Search for the cell housing the specified text and yield its [x, y] center coordinate. 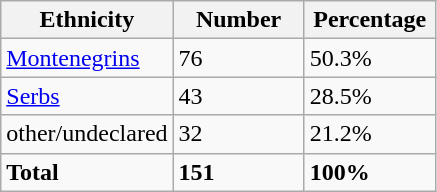
28.5% [370, 96]
Montenegrins [87, 58]
Ethnicity [87, 20]
21.2% [370, 134]
Percentage [370, 20]
Total [87, 172]
Serbs [87, 96]
151 [238, 172]
32 [238, 134]
43 [238, 96]
100% [370, 172]
Number [238, 20]
50.3% [370, 58]
other/undeclared [87, 134]
76 [238, 58]
